Capture the cell that displays the provided text and extract its [x, y] central coordinate. 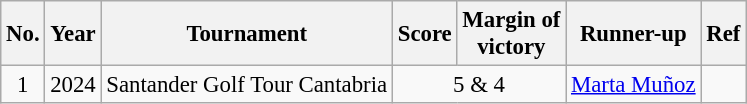
2024 [73, 85]
1 [23, 85]
No. [23, 34]
Runner-up [634, 34]
Ref [724, 34]
Marta Muñoz [634, 85]
Santander Golf Tour Cantabria [246, 85]
Tournament [246, 34]
5 & 4 [478, 85]
Score [424, 34]
Margin ofvictory [512, 34]
Year [73, 34]
